Return the (X, Y) coordinate for the center point of the cell that contains the specified text.  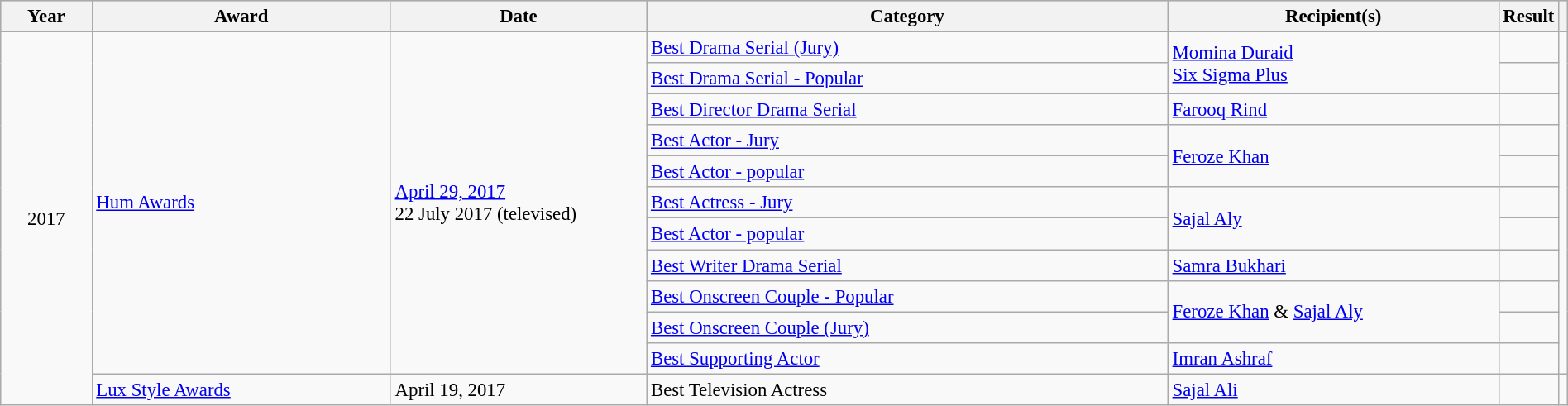
Sajal Ali (1333, 389)
Award (241, 17)
Best Television Actress (908, 389)
Sajal Aly (1333, 218)
Year (46, 17)
Best Onscreen Couple - Popular (908, 296)
April 29, 201722 July 2017 (televised) (518, 203)
Category (908, 17)
April 19, 2017 (518, 389)
Best Onscreen Couple (Jury) (908, 327)
Result (1528, 17)
Best Actor - Jury (908, 141)
Farooq Rind (1333, 110)
Imran Ashraf (1333, 358)
Momina DuraidSix Sigma Plus (1333, 63)
Feroze Khan (1333, 155)
Date (518, 17)
Recipient(s) (1333, 17)
Best Drama Serial (Jury) (908, 48)
2017 (46, 218)
Best Supporting Actor (908, 358)
Best Actress - Jury (908, 203)
Best Director Drama Serial (908, 110)
Samra Bukhari (1333, 265)
Lux Style Awards (241, 389)
Feroze Khan & Sajal Aly (1333, 311)
Hum Awards (241, 203)
Best Writer Drama Serial (908, 265)
Best Drama Serial - Popular (908, 79)
